Search for the cell housing the specified text and yield its [x, y] center coordinate. 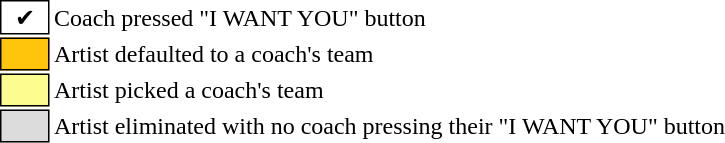
✔ [25, 17]
